Locate the cell with the specified text and output its (X, Y) center coordinate. 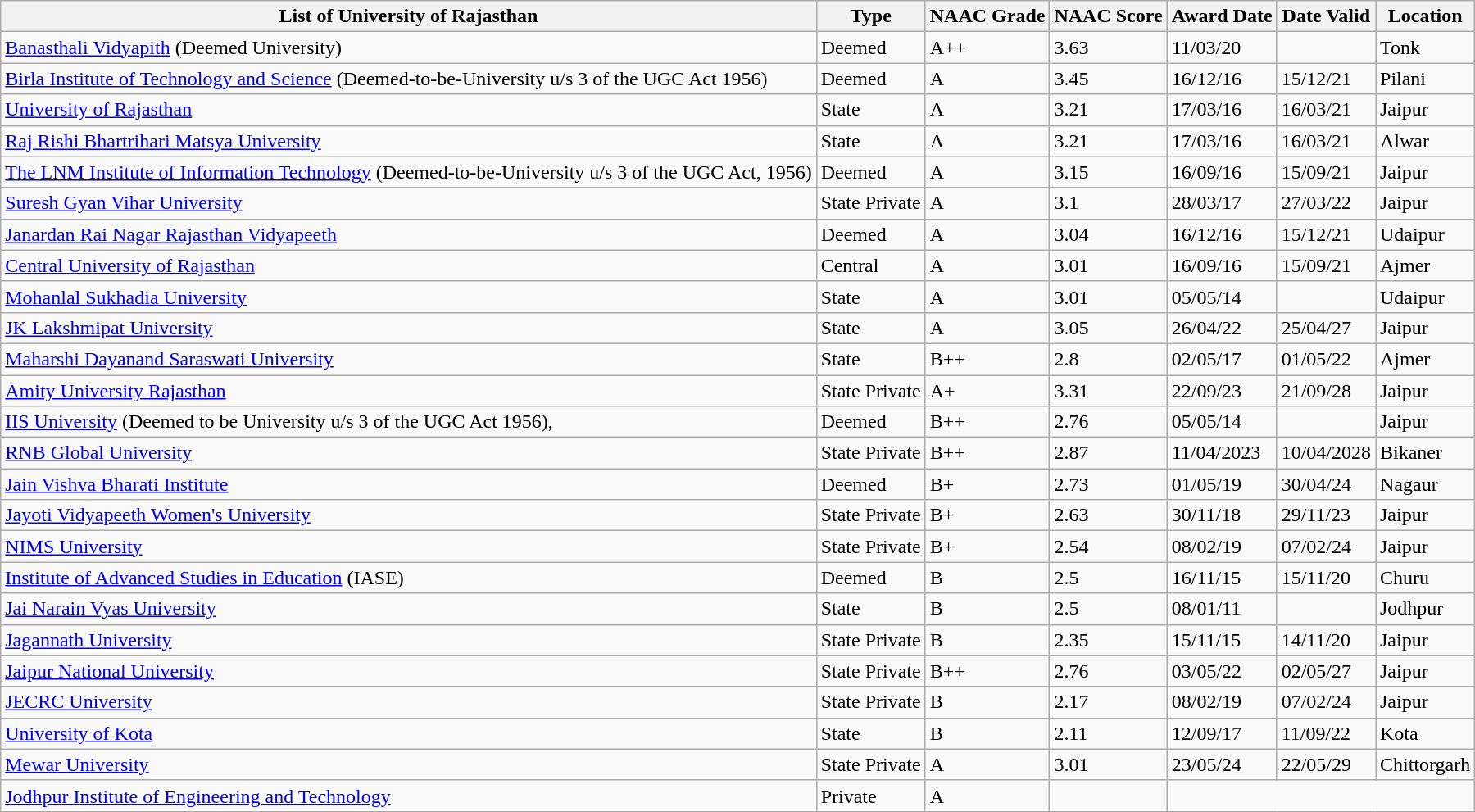
2.63 (1108, 515)
3.63 (1108, 48)
Jai Narain Vyas University (408, 609)
12/09/17 (1222, 733)
The LNM Institute of Information Technology (Deemed-to-be-University u/s 3 of the UGC Act, 1956) (408, 172)
3.1 (1108, 203)
A+ (987, 391)
21/09/28 (1326, 391)
Mewar University (408, 764)
IIS University (Deemed to be University u/s 3 of the UGC Act 1956), (408, 422)
NAAC Score (1108, 16)
Jodhpur Institute of Engineering and Technology (408, 796)
Jodhpur (1424, 609)
02/05/17 (1222, 359)
Location (1424, 16)
2.11 (1108, 733)
29/11/23 (1326, 515)
Institute of Advanced Studies in Education (IASE) (408, 578)
Central (870, 265)
Type (870, 16)
Jain Vishva Bharati Institute (408, 484)
JK Lakshmipat University (408, 328)
Jaipur National University (408, 671)
Nagaur (1424, 484)
3.45 (1108, 79)
11/09/22 (1326, 733)
Maharshi Dayanand Saraswati University (408, 359)
23/05/24 (1222, 764)
15/11/15 (1222, 640)
3.31 (1108, 391)
Jagannath University (408, 640)
30/04/24 (1326, 484)
2.73 (1108, 484)
Churu (1424, 578)
JECRC University (408, 702)
Janardan Rai Nagar Rajasthan Vidyapeeth (408, 234)
Central University of Rajasthan (408, 265)
01/05/22 (1326, 359)
22/05/29 (1326, 764)
NAAC Grade (987, 16)
A++ (987, 48)
11/03/20 (1222, 48)
27/03/22 (1326, 203)
List of University of Rajasthan (408, 16)
Chittorgarh (1424, 764)
University of Kota (408, 733)
11/04/2023 (1222, 453)
Date Valid (1326, 16)
16/11/15 (1222, 578)
03/05/22 (1222, 671)
25/04/27 (1326, 328)
2.35 (1108, 640)
Suresh Gyan Vihar University (408, 203)
3.15 (1108, 172)
01/05/19 (1222, 484)
University of Rajasthan (408, 110)
28/03/17 (1222, 203)
Raj Rishi Bhartrihari Matsya University (408, 141)
14/11/20 (1326, 640)
Pilani (1424, 79)
RNB Global University (408, 453)
22/09/23 (1222, 391)
2.87 (1108, 453)
Alwar (1424, 141)
Mohanlal Sukhadia University (408, 297)
Bikaner (1424, 453)
Amity University Rajasthan (408, 391)
2.17 (1108, 702)
02/05/27 (1326, 671)
Tonk (1424, 48)
Banasthali Vidyapith (Deemed University) (408, 48)
Award Date (1222, 16)
08/01/11 (1222, 609)
10/04/2028 (1326, 453)
Kota (1424, 733)
3.04 (1108, 234)
2.8 (1108, 359)
Birla Institute of Technology and Science (Deemed-to-be-University u/s 3 of the UGC Act 1956) (408, 79)
30/11/18 (1222, 515)
Jayoti Vidyapeeth Women's University (408, 515)
2.54 (1108, 547)
NIMS University (408, 547)
Private (870, 796)
3.05 (1108, 328)
15/11/20 (1326, 578)
26/04/22 (1222, 328)
